For the text-containing cell, return its midpoint in [x, y] coordinate format. 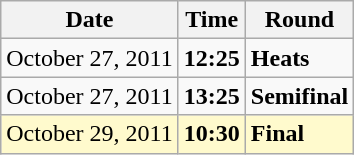
Round [299, 20]
Semifinal [299, 96]
Date [90, 20]
Time [212, 20]
12:25 [212, 58]
Final [299, 134]
10:30 [212, 134]
October 29, 2011 [90, 134]
13:25 [212, 96]
Heats [299, 58]
